Capture the cell that displays the provided text and extract its [x, y] central coordinate. 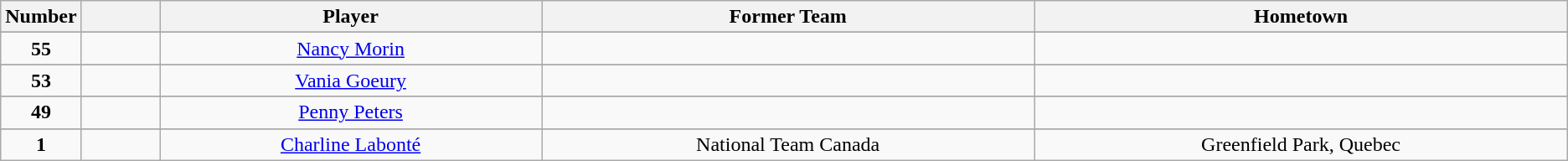
Nancy Morin [351, 49]
National Team Canada [787, 144]
53 [41, 80]
Former Team [787, 17]
Number [41, 17]
55 [41, 49]
49 [41, 112]
Player [351, 17]
1 [41, 144]
Greenfield Park, Quebec [1301, 144]
Charline Labonté [351, 144]
Hometown [1301, 17]
Penny Peters [351, 112]
Vania Goeury [351, 80]
